Output the (x, y) coordinate of the center of the cell containing the given text.  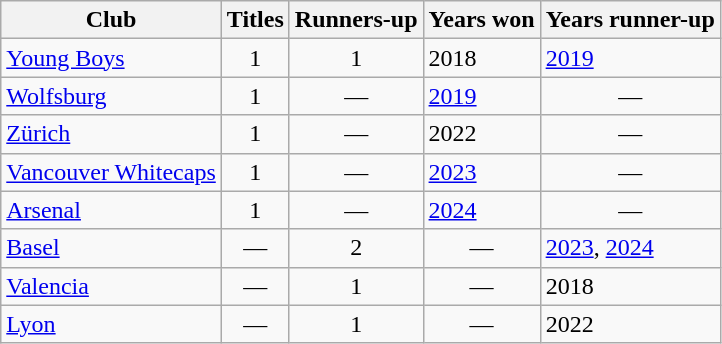
Years won (482, 20)
Arsenal (112, 210)
Basel (112, 248)
Vancouver Whitecaps (112, 172)
Titles (255, 20)
Young Boys (112, 58)
Club (112, 20)
2023, 2024 (630, 248)
Valencia (112, 286)
2 (356, 248)
Runners-up (356, 20)
2023 (482, 172)
Wolfsburg (112, 96)
Years runner-up (630, 20)
Lyon (112, 324)
Zürich (112, 134)
2024 (482, 210)
